From the cell containing the given text, extract its center point as (x, y) coordinate. 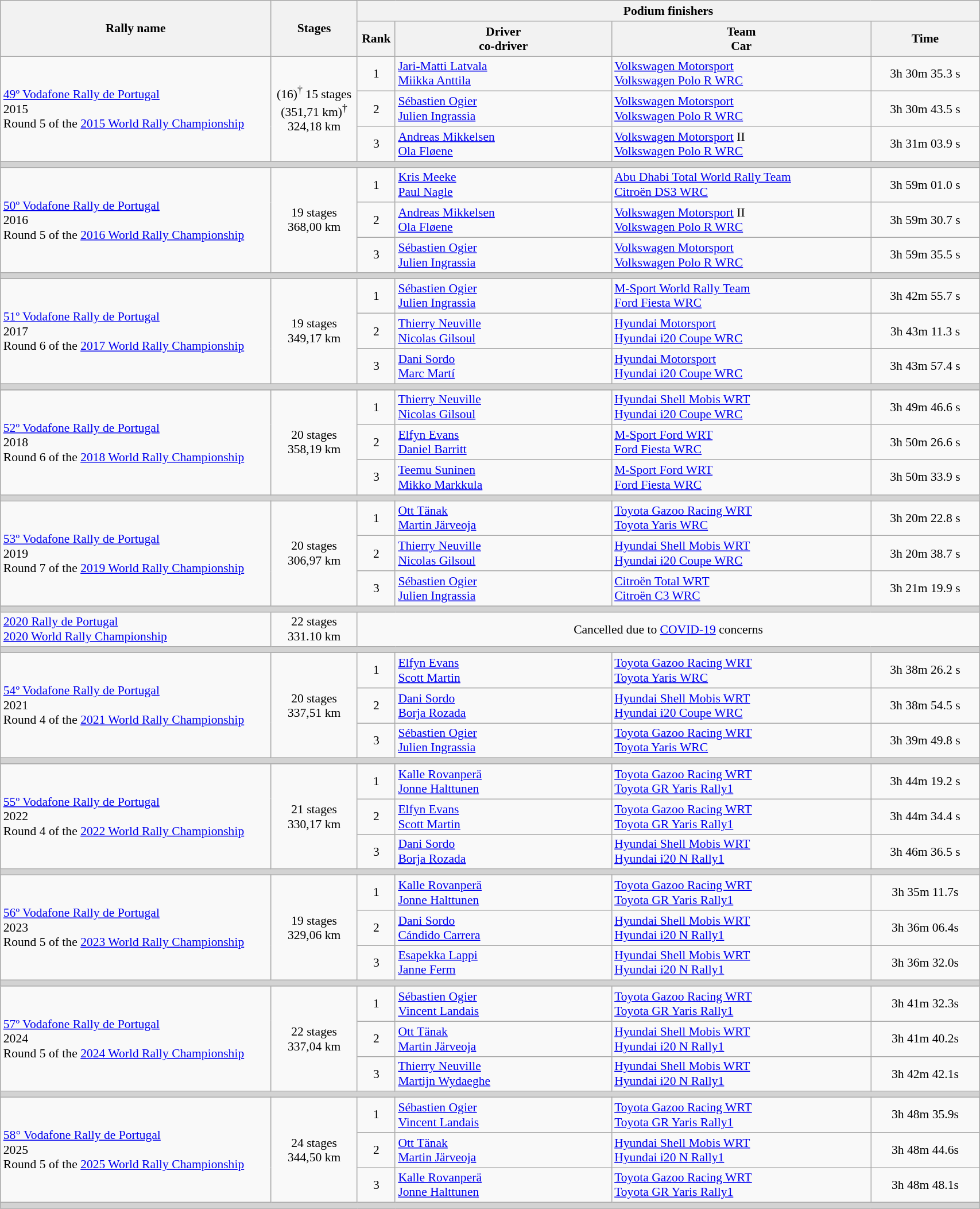
3h 21m 19.9 s (925, 588)
3h 38m 26.2 s (925, 671)
24 stages 344,50 km (315, 1150)
3h 48m 44.6s (925, 1150)
49º Vodafone Rally de Portugal2015Round 5 of the 2015 World Rally Championship (135, 109)
19 stages 349,17 km (315, 331)
3h 39m 49.8 s (925, 741)
22 stages 331.10 km (315, 629)
58° Vodafone Rally de Portugal2025Round 5 of the 2025 World Rally Championship (135, 1150)
Citroën Total WRT Citroën C3 WRC (741, 588)
Cancelled due to COVID-19 concerns (668, 629)
55º Vodafone Rally de Portugal2022Round 4 of the 2022 World Rally Championship (135, 817)
3h 43m 57.4 s (925, 366)
Abu Dhabi Total World Rally Team Citroën DS3 WRC (741, 185)
Jari-Matti Latvala Miikka Anttila (503, 74)
3h 35m 11.7s (925, 893)
3h 41m 32.3s (925, 1004)
3h 31m 03.9 s (925, 144)
19 stages 368,00 km (315, 219)
3h 42m 42.1s (925, 1074)
3h 59m 30.7 s (925, 221)
3h 36m 06.4s (925, 928)
50º Vodafone Rally de Portugal2016Round 5 of the 2016 World Rally Championship (135, 219)
Driverco-driver (503, 39)
3h 50m 26.6 s (925, 442)
Podium finishers (668, 11)
3h 44m 19.2 s (925, 781)
Time (925, 39)
19 stages 329,06 km (315, 928)
3h 50m 33.9 s (925, 478)
3h 20m 22.8 s (925, 518)
56º Vodafone Rally de Portugal2023Round 5 of the 2023 World Rally Championship (135, 928)
Dani Sordo Cándido Carrera (503, 928)
Rally name (135, 29)
M-Sport World Rally Team Ford Fiesta WRC (741, 296)
3h 30m 43.5 s (925, 109)
3h 46m 36.5 s (925, 851)
3h 20m 38.7 s (925, 554)
3h 41m 40.2s (925, 1038)
22 stages 337,04 km (315, 1038)
Rank (376, 39)
3h 48m 35.9s (925, 1115)
(16)† 15 stages (351,71 km)† 324,18 km (315, 109)
57º Vodafone Rally de Portugal2024Round 5 of the 2024 World Rally Championship (135, 1038)
3h 30m 35.3 s (925, 74)
3h 49m 46.6 s (925, 407)
3h 38m 54.5 s (925, 705)
3h 42m 55.7 s (925, 296)
53º Vodafone Rally de Portugal2019Round 7 of the 2019 World Rally Championship (135, 554)
Elfyn Evans Daniel Barritt (503, 442)
Teemu Suninen Mikko Markkula (503, 478)
3h 36m 32.0s (925, 963)
20 stages 358,19 km (315, 442)
Esapekka Lappi Janne Ferm (503, 963)
3h 59m 01.0 s (925, 185)
Kris Meeke Paul Nagle (503, 185)
Stages (315, 29)
3h 59m 35.5 s (925, 255)
52º Vodafone Rally de Portugal2018Round 6 of the 2018 World Rally Championship (135, 442)
Thierry Neuville Martijn Wydaeghe (503, 1074)
54º Vodafone Rally de Portugal2021Round 4 of the 2021 World Rally Championship (135, 705)
20 stages 337,51 km (315, 705)
3h 44m 34.4 s (925, 817)
21 stages 330,17 km (315, 817)
3h 48m 48.1s (925, 1185)
2020 Rally de Portugal2020 World Rally Championship (135, 629)
TeamCar (741, 39)
20 stages 306,97 km (315, 554)
51º Vodafone Rally de Portugal2017Round 6 of the 2017 World Rally Championship (135, 331)
Dani Sordo Marc Martí (503, 366)
3h 43m 11.3 s (925, 331)
